For the text-containing cell, return its midpoint in (x, y) coordinate format. 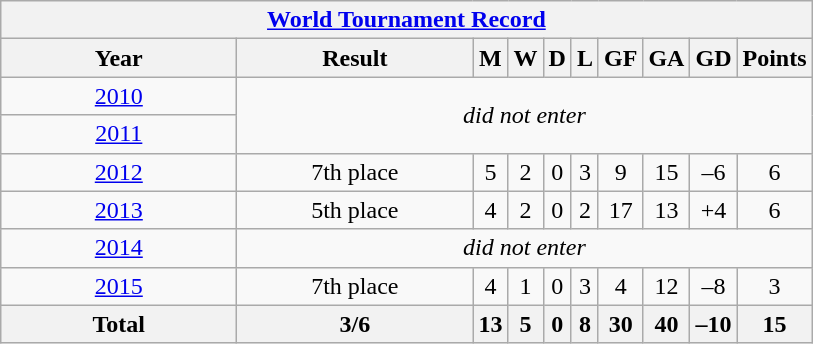
GA (666, 58)
9 (620, 172)
3/6 (355, 324)
–10 (714, 324)
30 (620, 324)
2012 (119, 172)
GD (714, 58)
D (557, 58)
Result (355, 58)
World Tournament Record (406, 20)
1 (526, 286)
2011 (119, 134)
–8 (714, 286)
Points (774, 58)
Total (119, 324)
2013 (119, 210)
2014 (119, 248)
L (584, 58)
12 (666, 286)
2010 (119, 96)
2015 (119, 286)
Year (119, 58)
40 (666, 324)
+4 (714, 210)
17 (620, 210)
W (526, 58)
8 (584, 324)
5th place (355, 210)
GF (620, 58)
–6 (714, 172)
M (490, 58)
